Search for the cell housing the specified text and yield its (X, Y) center coordinate. 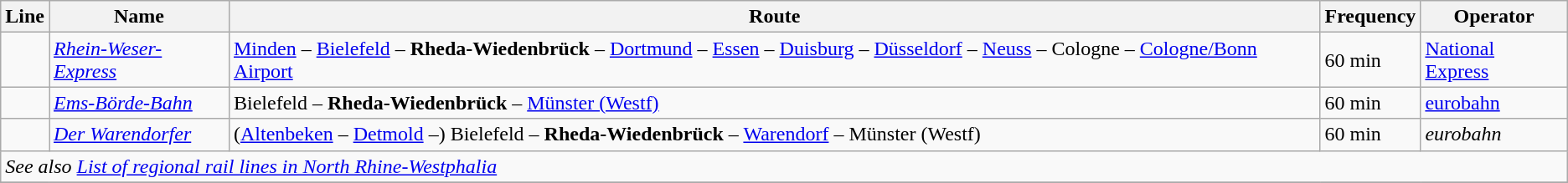
Der Warendorfer (139, 135)
Bielefeld – Rheda-Wiedenbrück – Münster (Westf) (774, 103)
Line (25, 17)
Frequency (1370, 17)
Route (774, 17)
Operator (1494, 17)
Minden – Bielefeld – Rheda-Wiedenbrück – Dortmund – Essen – Duisburg – Düsseldorf – Neuss – Cologne – Cologne/Bonn Airport (774, 60)
See also List of regional rail lines in North Rhine-Westphalia (784, 166)
Ems-Börde-Bahn (139, 103)
Rhein-Weser-Express (139, 60)
National Express (1494, 60)
(Altenbeken – Detmold –) Bielefeld – Rheda-Wiedenbrück – Warendorf – Münster (Westf) (774, 135)
Name (139, 17)
